Find where the given text appears and provide that cell's center as [x, y] coordinate. 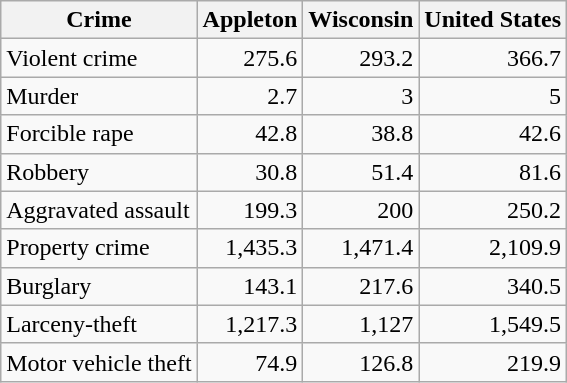
199.3 [250, 210]
Property crime [99, 248]
Appleton [250, 20]
5 [493, 96]
Burglary [99, 286]
219.9 [493, 362]
Motor vehicle theft [99, 362]
1,127 [361, 324]
2.7 [250, 96]
126.8 [361, 362]
Murder [99, 96]
275.6 [250, 58]
1,435.3 [250, 248]
Violent crime [99, 58]
293.2 [361, 58]
42.8 [250, 134]
51.4 [361, 172]
Larceny-theft [99, 324]
38.8 [361, 134]
Aggravated assault [99, 210]
1,549.5 [493, 324]
340.5 [493, 286]
217.6 [361, 286]
3 [361, 96]
Crime [99, 20]
30.8 [250, 172]
Wisconsin [361, 20]
1,471.4 [361, 248]
250.2 [493, 210]
Forcible rape [99, 134]
United States [493, 20]
200 [361, 210]
2,109.9 [493, 248]
1,217.3 [250, 324]
42.6 [493, 134]
366.7 [493, 58]
81.6 [493, 172]
74.9 [250, 362]
143.1 [250, 286]
Robbery [99, 172]
